Scan for the cell matching the given text and deliver its (x, y) coordinate at center. 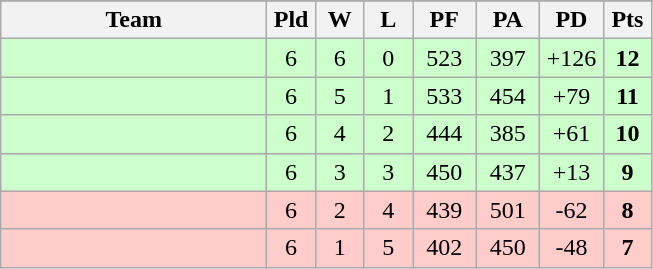
523 (444, 58)
501 (508, 210)
533 (444, 96)
7 (628, 248)
PF (444, 20)
10 (628, 134)
402 (444, 248)
437 (508, 172)
439 (444, 210)
397 (508, 58)
11 (628, 96)
12 (628, 58)
+13 (572, 172)
444 (444, 134)
Pts (628, 20)
L (388, 20)
W (340, 20)
385 (508, 134)
+79 (572, 96)
+61 (572, 134)
454 (508, 96)
Pld (292, 20)
Team (134, 20)
PD (572, 20)
8 (628, 210)
0 (388, 58)
-48 (572, 248)
-62 (572, 210)
9 (628, 172)
PA (508, 20)
+126 (572, 58)
